Search for the cell housing the specified text and yield its (x, y) center coordinate. 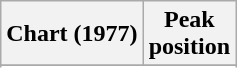
Peakposition (189, 34)
Chart (1977) (72, 34)
